Search for the cell housing the specified text and yield its [X, Y] center coordinate. 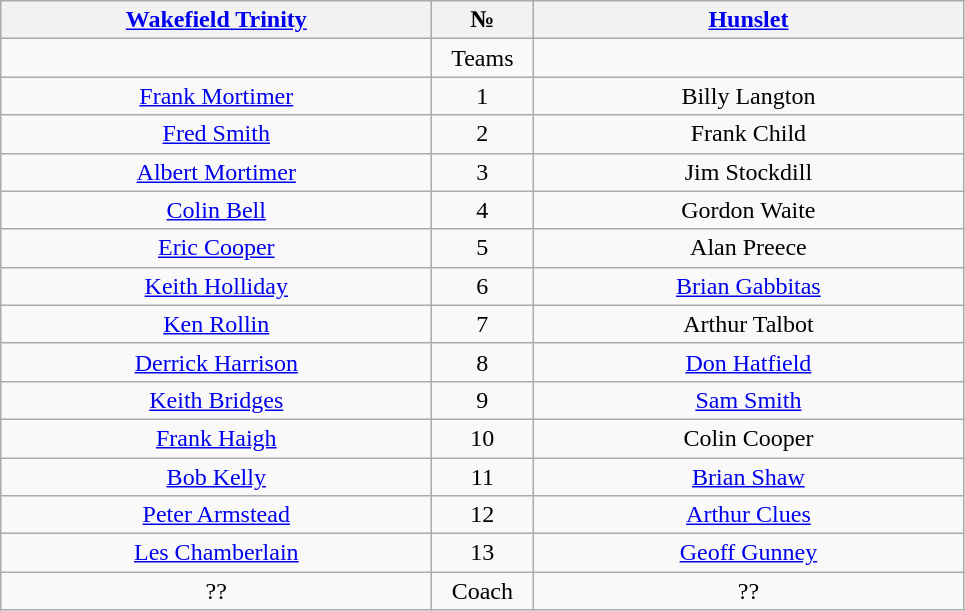
4 [482, 210]
1 [482, 96]
Coach [482, 591]
Arthur Clues [748, 515]
3 [482, 172]
11 [482, 477]
Peter Armstead [216, 515]
7 [482, 324]
Hunslet [748, 20]
Derrick Harrison [216, 362]
Bob Kelly [216, 477]
Brian Shaw [748, 477]
8 [482, 362]
Teams [482, 58]
5 [482, 248]
Arthur Talbot [748, 324]
Frank Mortimer [216, 96]
Don Hatfield [748, 362]
Albert Mortimer [216, 172]
6 [482, 286]
Gordon Waite [748, 210]
Geoff Gunney [748, 553]
Les Chamberlain [216, 553]
Colin Cooper [748, 438]
12 [482, 515]
Keith Bridges [216, 400]
13 [482, 553]
Jim Stockdill [748, 172]
Frank Child [748, 134]
Eric Cooper [216, 248]
2 [482, 134]
Ken Rollin [216, 324]
Frank Haigh [216, 438]
Keith Holliday [216, 286]
Fred Smith [216, 134]
9 [482, 400]
№ [482, 20]
Alan Preece [748, 248]
10 [482, 438]
Billy Langton [748, 96]
Sam Smith [748, 400]
Brian Gabbitas [748, 286]
Wakefield Trinity [216, 20]
Colin Bell [216, 210]
